For the text-containing cell, return its midpoint in (X, Y) coordinate format. 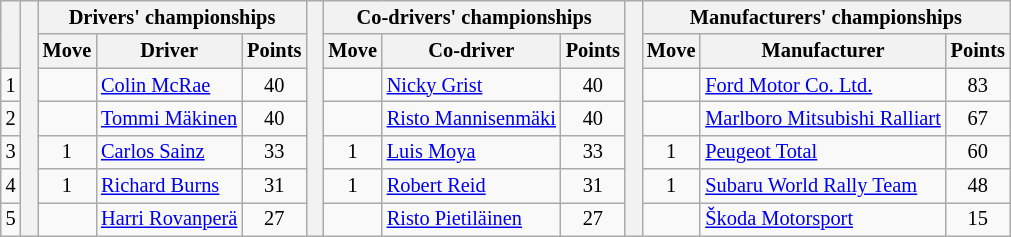
Driver (169, 51)
Risto Mannisenmäki (472, 118)
Subaru World Rally Team (822, 186)
Tommi Mäkinen (169, 118)
Drivers' championships (172, 17)
60 (978, 152)
Co-driver (472, 51)
Luis Moya (472, 152)
67 (978, 118)
3 (11, 152)
Robert Reid (472, 186)
4 (11, 186)
15 (978, 219)
Colin McRae (169, 85)
Carlos Sainz (169, 152)
Nicky Grist (472, 85)
83 (978, 85)
Manufacturer (822, 51)
Richard Burns (169, 186)
Peugeot Total (822, 152)
Ford Motor Co. Ltd. (822, 85)
48 (978, 186)
Manufacturers' championships (826, 17)
Risto Pietiläinen (472, 219)
Co-drivers' championships (474, 17)
Harri Rovanperä (169, 219)
Marlboro Mitsubishi Ralliart (822, 118)
5 (11, 219)
Škoda Motorsport (822, 219)
2 (11, 118)
